Output the [X, Y] coordinate of the center of the cell containing the given text.  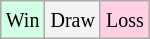
Win [22, 20]
Draw [72, 20]
Loss [124, 20]
